Search for the cell housing the specified text and yield its [x, y] center coordinate. 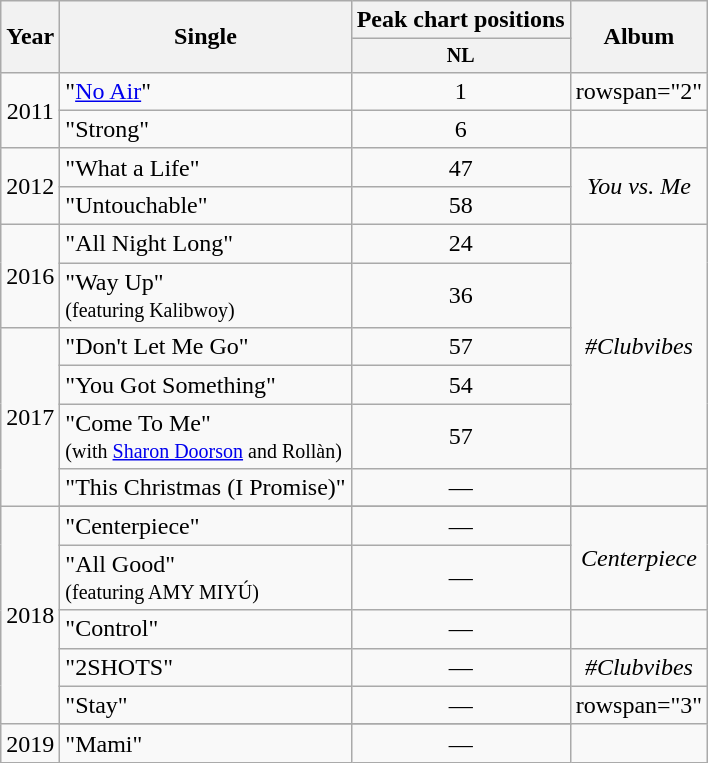
2017 [30, 418]
6 [460, 129]
58 [460, 205]
"Strong" [206, 129]
Year [30, 37]
2016 [30, 276]
"Come To Me"(with Sharon Doorson and Rollàn) [206, 436]
"Mami" [206, 743]
Centerpiece [639, 558]
Peak chart positions [460, 20]
Single [206, 37]
"Centerpiece" [206, 526]
54 [460, 385]
"What a Life" [206, 167]
24 [460, 244]
"Way Up"(featuring Kalibwoy) [206, 296]
"2SHOTS" [206, 667]
2011 [30, 110]
2012 [30, 186]
"No Air" [206, 91]
"All Night Long" [206, 244]
"Stay" [206, 705]
"Untouchable" [206, 205]
You vs. Me [639, 186]
"This Christmas (I Promise)" [206, 488]
NL [460, 56]
"All Good"(featuring AMY MIYÚ) [206, 578]
"Control" [206, 629]
Album [639, 37]
rowspan="2" [639, 91]
2018 [30, 616]
36 [460, 296]
"You Got Something" [206, 385]
"Don't Let Me Go" [206, 347]
47 [460, 167]
rowspan="3" [639, 705]
2019 [30, 743]
1 [460, 91]
